Capture the cell that displays the provided text and extract its (x, y) central coordinate. 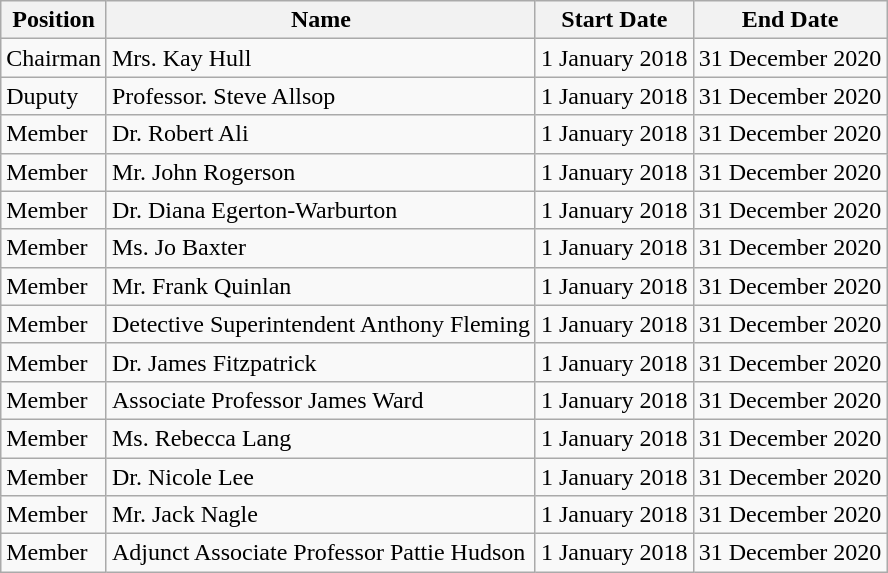
Adjunct Associate Professor Pattie Hudson (320, 553)
Mr. John Rogerson (320, 172)
Mr. Frank Quinlan (320, 286)
Ms. Jo Baxter (320, 248)
Mr. Jack Nagle (320, 515)
Start Date (614, 20)
End Date (790, 20)
Name (320, 20)
Dr. Nicole Lee (320, 477)
Position (54, 20)
Associate Professor James Ward (320, 400)
Detective Superintendent Anthony Fleming (320, 324)
Chairman (54, 58)
Dr. Diana Egerton-Warburton (320, 210)
Dr. Robert Ali (320, 134)
Dr. James Fitzpatrick (320, 362)
Mrs. Kay Hull (320, 58)
Ms. Rebecca Lang (320, 438)
Duputy (54, 96)
Professor. Steve Allsop (320, 96)
